Find where the given text appears and provide that cell's center as [x, y] coordinate. 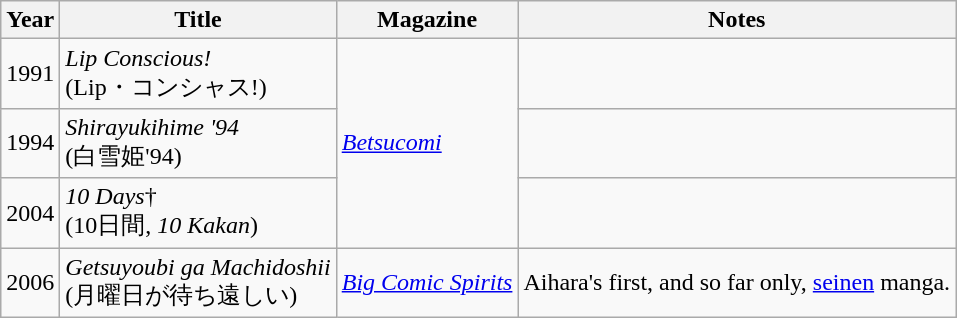
Magazine [427, 20]
Getsuyoubi ga Machidoshii(月曜日が待ち遠しい) [198, 283]
10 Days†(10日間, 10 Kakan) [198, 213]
Big Comic Spirits [427, 283]
Lip Conscious!(Lip・コンシャス!) [198, 74]
Year [30, 20]
2006 [30, 283]
Betsucomi [427, 144]
Aihara's first, and so far only, seinen manga. [737, 283]
2004 [30, 213]
Shirayukihime '94(白雪姫'94) [198, 143]
1994 [30, 143]
1991 [30, 74]
Notes [737, 20]
Title [198, 20]
